For the text-containing cell, return its midpoint in [X, Y] coordinate format. 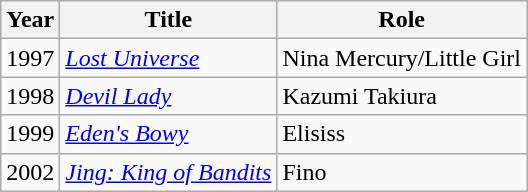
1999 [30, 134]
Fino [402, 172]
Lost Universe [168, 58]
1997 [30, 58]
Eden's Bowy [168, 134]
2002 [30, 172]
Nina Mercury/Little Girl [402, 58]
Elisiss [402, 134]
Role [402, 20]
1998 [30, 96]
Title [168, 20]
Kazumi Takiura [402, 96]
Jing: King of Bandits [168, 172]
Devil Lady [168, 96]
Year [30, 20]
